Output the (X, Y) coordinate of the center of the cell containing the given text.  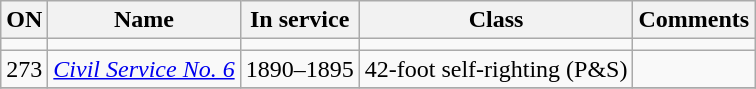
Comments (694, 20)
Class (496, 20)
ON (24, 20)
1890–1895 (300, 69)
Civil Service No. 6 (144, 69)
42-foot self-righting (P&S) (496, 69)
In service (300, 20)
273 (24, 69)
Name (144, 20)
